Determine the [x, y] coordinate at the center of the cell enclosing the given text.  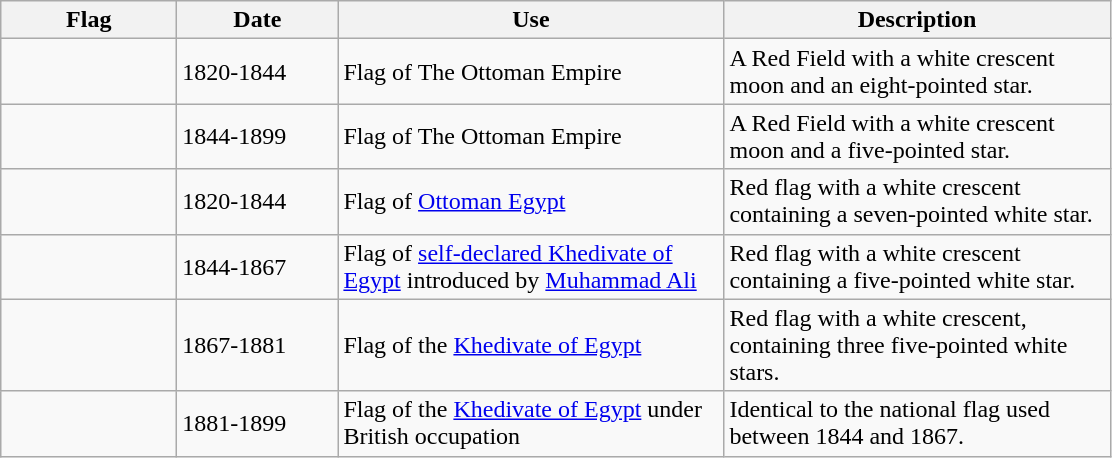
Red flag with a white crescent, containing three five-pointed white stars. [917, 345]
A Red Field with a white crescent moon and a five-pointed star. [917, 136]
Use [531, 20]
Date [258, 20]
Flag of Ottoman Egypt [531, 202]
1881-1899 [258, 424]
A Red Field with a white crescent moon and an eight-pointed star. [917, 72]
Red flag with a white crescent containing a five-pointed white star. [917, 266]
Flag [89, 20]
Flag of self-declared Khedivate of Egypt introduced by Muhammad Ali [531, 266]
Flag of the Khedivate of Egypt under British occupation [531, 424]
Flag of the Khedivate of Egypt [531, 345]
1867-1881 [258, 345]
1844-1899 [258, 136]
Description [917, 20]
Red flag with a white crescent containing a seven-pointed white star. [917, 202]
1844-1867 [258, 266]
Identical to the national flag used between 1844 and 1867. [917, 424]
